Locate the cell with the specified text and output its [X, Y] center coordinate. 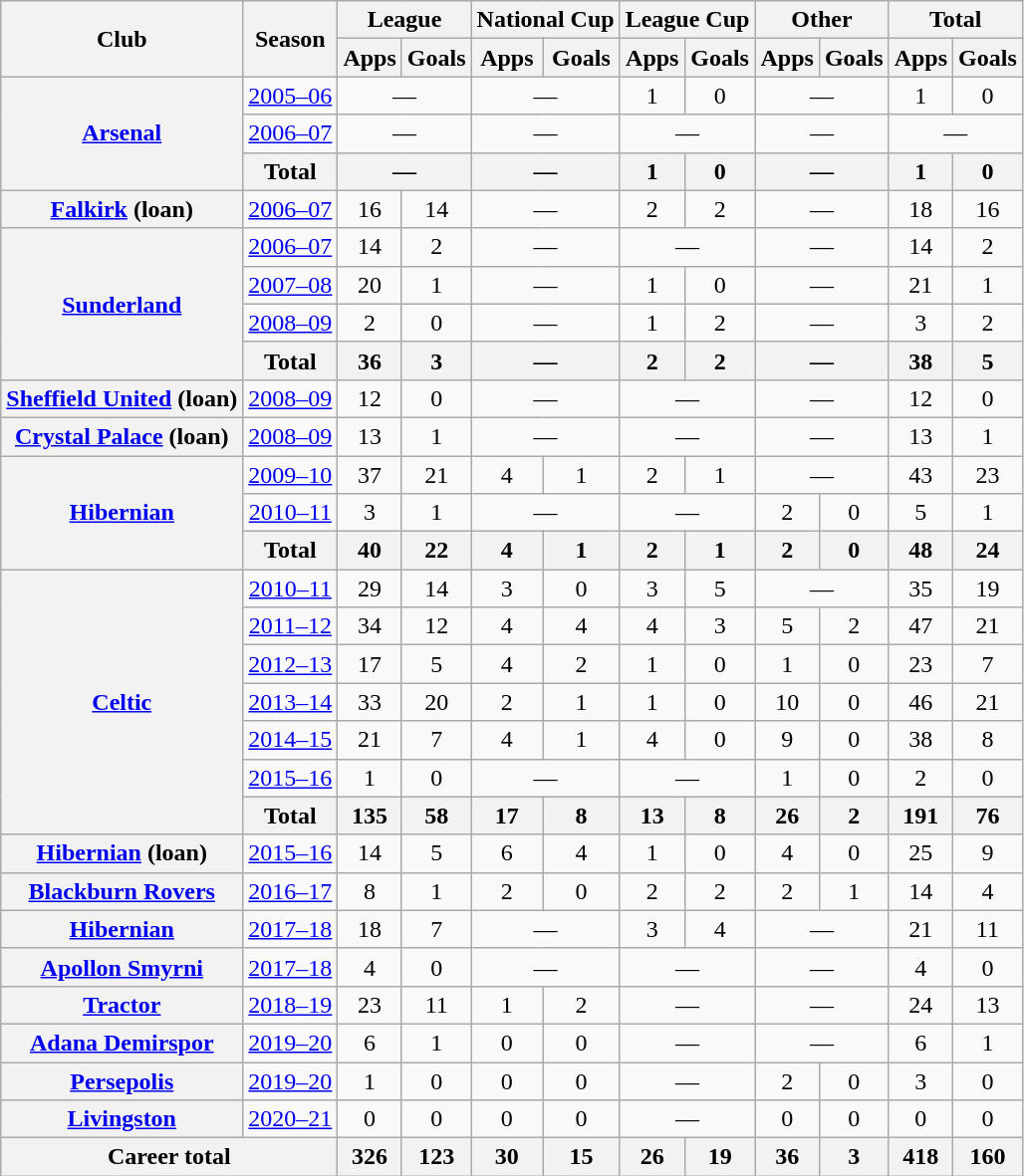
Sunderland [122, 304]
League Cup [687, 20]
29 [370, 588]
2014–15 [291, 740]
34 [370, 626]
418 [920, 1157]
191 [920, 816]
35 [920, 588]
Celtic [122, 702]
37 [370, 475]
Adana Demirspor [122, 1043]
2011–12 [291, 626]
2016–17 [291, 891]
Other [822, 20]
Falkirk (loan) [122, 209]
League [404, 20]
Tractor [122, 1005]
2012–13 [291, 664]
33 [370, 702]
46 [920, 702]
22 [436, 551]
2018–19 [291, 1005]
2005–06 [291, 96]
160 [988, 1157]
2009–10 [291, 475]
135 [370, 816]
Apollon Smyrni [122, 967]
Persepolis [122, 1080]
123 [436, 1157]
2013–14 [291, 702]
326 [370, 1157]
76 [988, 816]
48 [920, 551]
Arsenal [122, 133]
10 [787, 702]
40 [370, 551]
Season [291, 39]
2020–21 [291, 1119]
Crystal Palace (loan) [122, 436]
Club [122, 39]
25 [920, 853]
National Cup [546, 20]
Sheffield United (loan) [122, 398]
Hibernian (loan) [122, 853]
58 [436, 816]
Livingston [122, 1119]
Blackburn Rovers [122, 891]
30 [507, 1157]
47 [920, 626]
15 [582, 1157]
43 [920, 475]
Career total [169, 1157]
2007–08 [291, 285]
